Extract the [X, Y] coordinate from the center of the cell holding the provided text.  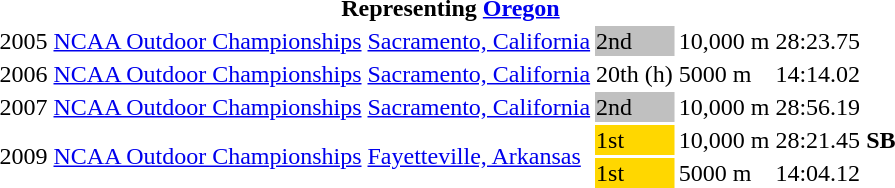
Fayetteville, Arkansas [479, 156]
20th (h) [635, 74]
